From the cell containing the given text, extract its center point as [x, y] coordinate. 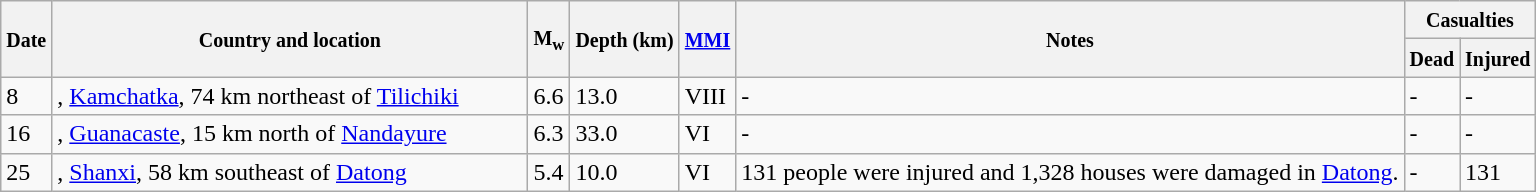
Date [26, 39]
, Kamchatka, 74 km northeast of Tilichiki [290, 96]
, Guanacaste, 15 km north of Nandayure [290, 134]
6.3 [549, 134]
10.0 [624, 172]
5.4 [549, 172]
6.6 [549, 96]
VIII [708, 96]
Injured [1498, 58]
131 people were injured and 1,328 houses were damaged in Datong. [1070, 172]
, Shanxi, 58 km southeast of Datong [290, 172]
13.0 [624, 96]
Depth (km) [624, 39]
Mw [549, 39]
8 [26, 96]
Country and location [290, 39]
131 [1498, 172]
33.0 [624, 134]
Notes [1070, 39]
Casualties [1470, 20]
16 [26, 134]
Dead [1432, 58]
25 [26, 172]
MMI [708, 39]
